Determine the [X, Y] coordinate at the center of the cell enclosing the given text.  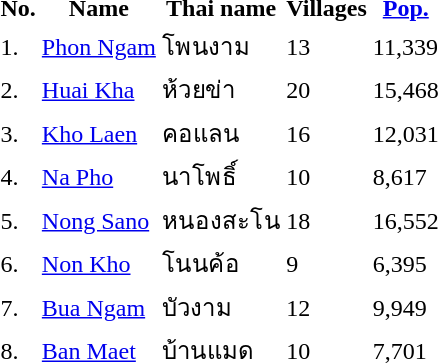
20 [326, 90]
Na Pho [98, 176]
18 [326, 220]
16 [326, 133]
10 [326, 176]
คอแลน [221, 133]
Huai Kha [98, 90]
9 [326, 264]
โนนค้อ [221, 264]
หนองสะโน [221, 220]
บัวงาม [221, 307]
Non Kho [98, 264]
Bua Ngam [98, 307]
ห้วยข่า [221, 90]
Nong Sano [98, 220]
13 [326, 46]
โพนงาม [221, 46]
นาโพธิ์ [221, 176]
Kho Laen [98, 133]
Phon Ngam [98, 46]
12 [326, 307]
